Detect which cell encompasses the target text, then output its [X, Y] center coordinate. 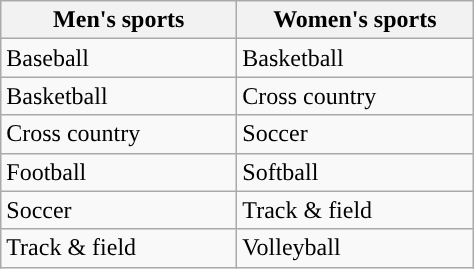
Men's sports [119, 20]
Football [119, 172]
Volleyball [355, 248]
Women's sports [355, 20]
Baseball [119, 58]
Softball [355, 172]
